Return [X, Y] of the center of cell containing provided text 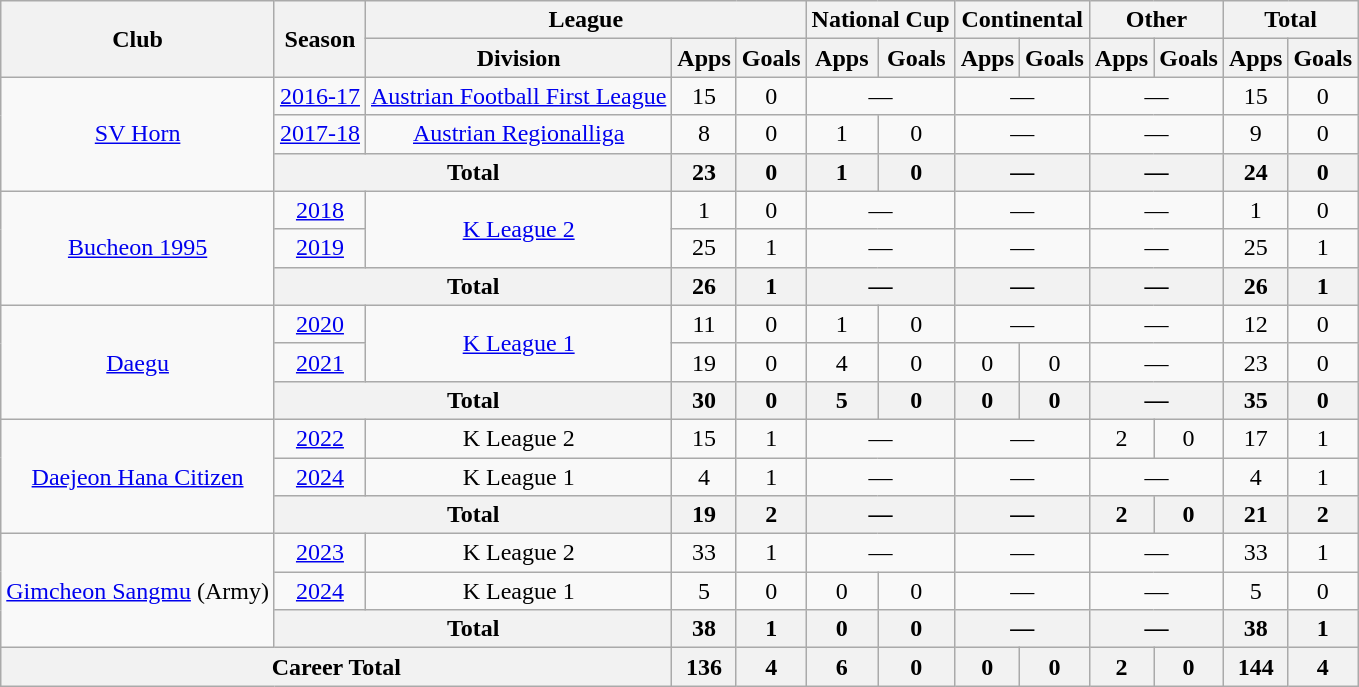
2022 [320, 438]
136 [704, 667]
30 [704, 400]
SV Horn [138, 134]
Other [1156, 20]
11 [704, 324]
National Cup [880, 20]
2020 [320, 324]
2019 [320, 248]
Bucheon 1995 [138, 248]
2021 [320, 362]
21 [1255, 515]
Daegu [138, 362]
24 [1255, 172]
2017-18 [320, 134]
Continental [1022, 20]
Club [138, 39]
35 [1255, 400]
Division [518, 58]
2016-17 [320, 96]
2018 [320, 210]
Gimcheon Sangmu (Army) [138, 591]
8 [704, 134]
Austrian Regionalliga [518, 134]
Austrian Football First League [518, 96]
17 [1255, 438]
Season [320, 39]
9 [1255, 134]
Daejeon Hana Citizen [138, 476]
6 [842, 667]
2023 [320, 553]
12 [1255, 324]
League [586, 20]
144 [1255, 667]
Career Total [336, 667]
